Pinpoint the cell where the given text exists, returning its [x, y] midpoint coordinate. 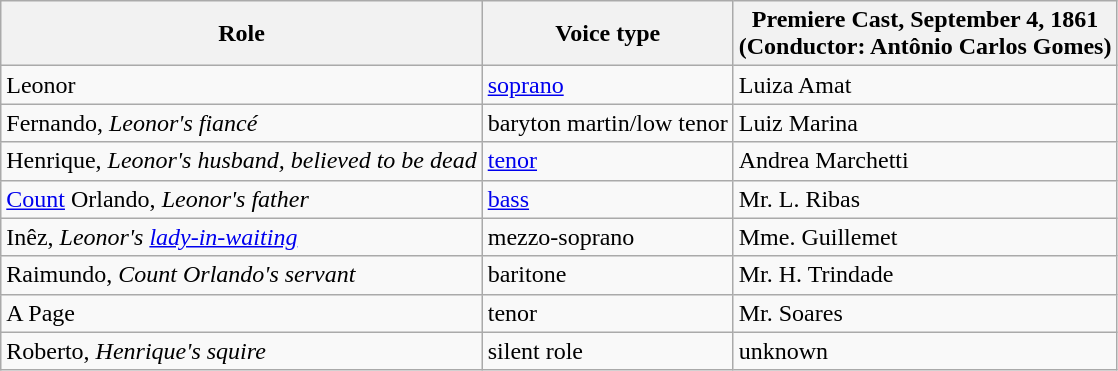
Voice type [608, 34]
unknown [925, 351]
Roberto, Henrique's squire [242, 351]
Premiere Cast, September 4, 1861(Conductor: Antônio Carlos Gomes) [925, 34]
Henrique, Leonor's husband, believed to be dead [242, 161]
baritone [608, 275]
Luiza Amat [925, 85]
Inêz, Leonor's lady-in-waiting [242, 237]
silent role [608, 351]
Andrea Marchetti [925, 161]
Fernando, Leonor's fiancé [242, 123]
bass [608, 199]
Role [242, 34]
Count Orlando, Leonor's father [242, 199]
soprano [608, 85]
A Page [242, 313]
Leonor [242, 85]
Luiz Marina [925, 123]
mezzo-soprano [608, 237]
Mr. L. Ribas [925, 199]
Raimundo, Count Orlando's servant [242, 275]
baryton martin/low tenor [608, 123]
Mr. Soares [925, 313]
Mr. H. Trindade [925, 275]
Mme. Guillemet [925, 237]
